Search for the cell housing the specified text and yield its (x, y) center coordinate. 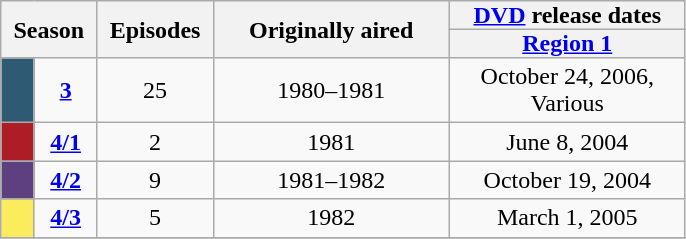
October 24, 2006, Various (567, 90)
Season (49, 30)
June 8, 2004 (567, 142)
4/2 (66, 180)
Originally aired (331, 30)
Region 1 (567, 43)
25 (155, 90)
1981–1982 (331, 180)
DVD release dates (567, 15)
5 (155, 218)
1980–1981 (331, 90)
1982 (331, 218)
Episodes (155, 30)
1981 (331, 142)
October 19, 2004 (567, 180)
9 (155, 180)
4/3 (66, 218)
4/1 (66, 142)
3 (66, 90)
March 1, 2005 (567, 218)
2 (155, 142)
